Return the (X, Y) coordinate for the center point of the cell that contains the specified text.  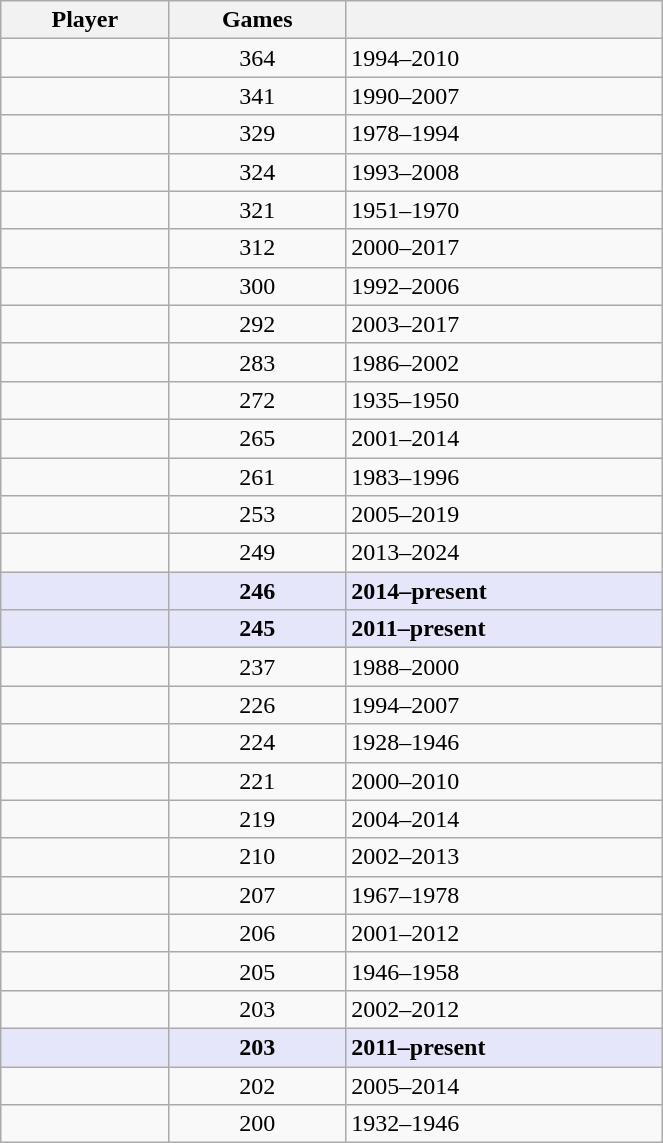
2004–2014 (504, 819)
1967–1978 (504, 895)
221 (258, 781)
329 (258, 134)
1990–2007 (504, 96)
1993–2008 (504, 172)
237 (258, 667)
226 (258, 705)
219 (258, 819)
2000–2017 (504, 248)
Games (258, 20)
2001–2012 (504, 933)
Player (85, 20)
1988–2000 (504, 667)
324 (258, 172)
2002–2013 (504, 857)
2001–2014 (504, 438)
2003–2017 (504, 324)
272 (258, 400)
1986–2002 (504, 362)
1992–2006 (504, 286)
2013–2024 (504, 553)
210 (258, 857)
246 (258, 591)
1994–2010 (504, 58)
364 (258, 58)
312 (258, 248)
2002–2012 (504, 1009)
224 (258, 743)
200 (258, 1124)
265 (258, 438)
1983–1996 (504, 477)
283 (258, 362)
1935–1950 (504, 400)
206 (258, 933)
2005–2014 (504, 1085)
341 (258, 96)
1928–1946 (504, 743)
207 (258, 895)
1932–1946 (504, 1124)
300 (258, 286)
1951–1970 (504, 210)
2000–2010 (504, 781)
1946–1958 (504, 971)
321 (258, 210)
249 (258, 553)
245 (258, 629)
261 (258, 477)
1994–2007 (504, 705)
253 (258, 515)
2005–2019 (504, 515)
292 (258, 324)
202 (258, 1085)
2014–present (504, 591)
205 (258, 971)
1978–1994 (504, 134)
